From the cell containing the given text, extract its center point as [X, Y] coordinate. 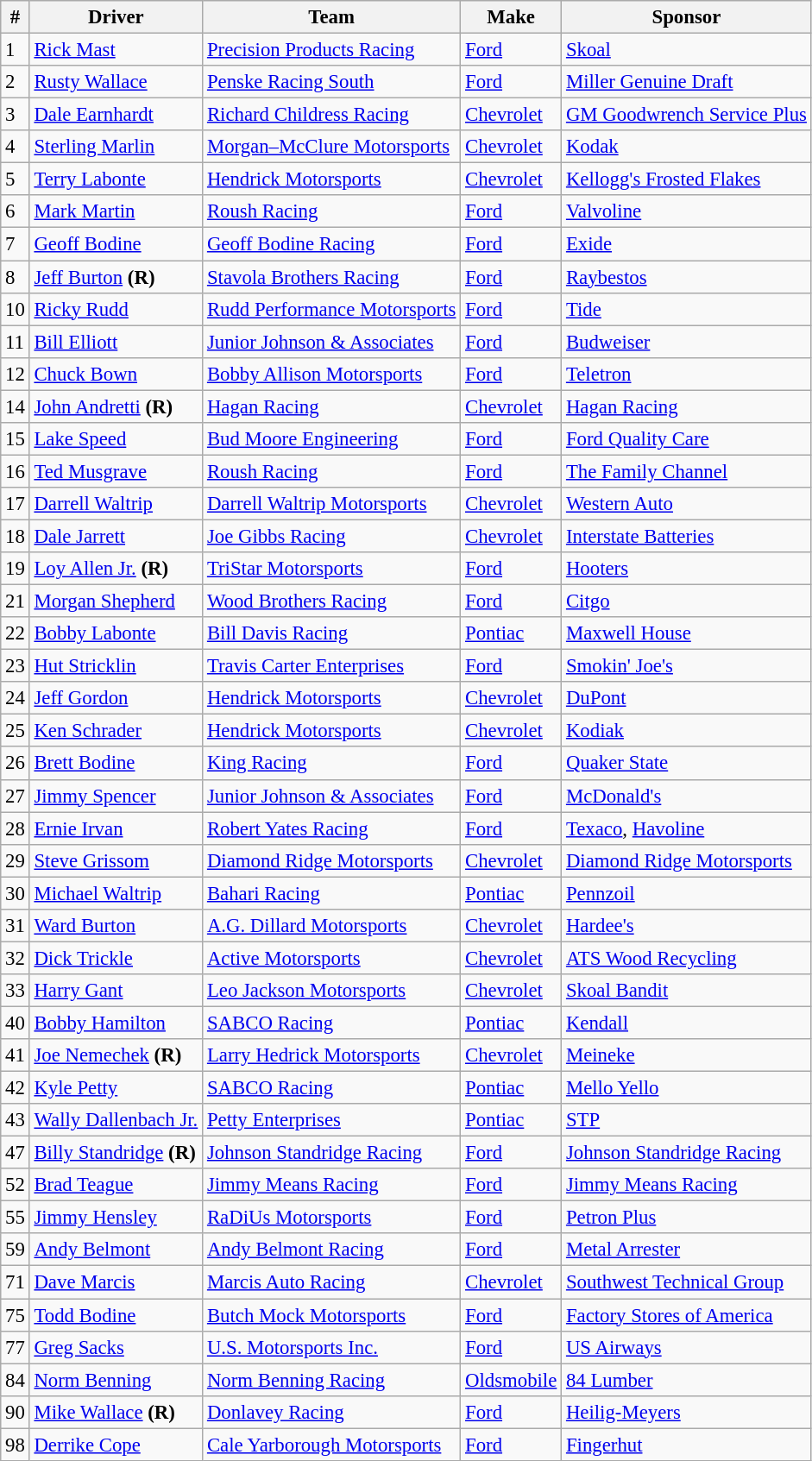
Petty Enterprises [331, 1120]
Joe Nemechek (R) [116, 1055]
Darrell Waltrip Motorsports [331, 504]
Kendall [687, 1023]
Southwest Technical Group [687, 1282]
Robert Yates Racing [331, 828]
Mello Yello [687, 1088]
18 [16, 536]
16 [16, 471]
Sponsor [687, 17]
90 [16, 1412]
Stavola Brothers Racing [331, 277]
Team [331, 17]
Harry Gant [116, 991]
Derrike Cope [116, 1445]
Bill Davis Racing [331, 633]
Leo Jackson Motorsports [331, 991]
Driver [116, 17]
Ken Schrader [116, 731]
Joe Gibbs Racing [331, 536]
12 [16, 374]
Ward Burton [116, 926]
77 [16, 1347]
Donlavey Racing [331, 1412]
Cale Yarborough Motorsports [331, 1445]
Mark Martin [116, 211]
10 [16, 309]
Rusty Wallace [116, 82]
26 [16, 764]
Hardee's [687, 926]
Kodiak [687, 731]
Citgo [687, 601]
Morgan Shepherd [116, 601]
Geoff Bodine Racing [331, 244]
GM Goodwrench Service Plus [687, 115]
Billy Standridge (R) [116, 1153]
21 [16, 601]
Kyle Petty [116, 1088]
Heilig-Meyers [687, 1412]
Dave Marcis [116, 1282]
Fingerhut [687, 1445]
1 [16, 50]
Andy Belmont [116, 1250]
Precision Products Racing [331, 50]
Sterling Marlin [116, 147]
Wally Dallenbach Jr. [116, 1120]
71 [16, 1282]
Bobby Allison Motorsports [331, 374]
55 [16, 1218]
Active Motorsports [331, 958]
Raybestos [687, 277]
17 [16, 504]
U.S. Motorsports Inc. [331, 1347]
Metal Arrester [687, 1250]
Interstate Batteries [687, 536]
Quaker State [687, 764]
Steve Grissom [116, 860]
30 [16, 893]
John Andretti (R) [116, 406]
Morgan–McClure Motorsports [331, 147]
Ricky Rudd [116, 309]
31 [16, 926]
22 [16, 633]
Norm Benning Racing [331, 1380]
STP [687, 1120]
25 [16, 731]
The Family Channel [687, 471]
Jimmy Spencer [116, 796]
Skoal Bandit [687, 991]
98 [16, 1445]
Wood Brothers Racing [331, 601]
Skoal [687, 50]
Hut Stricklin [116, 666]
32 [16, 958]
Richard Childress Racing [331, 115]
Petron Plus [687, 1218]
11 [16, 342]
Bobby Labonte [116, 633]
42 [16, 1088]
Bill Elliott [116, 342]
DuPont [687, 698]
Andy Belmont Racing [331, 1250]
24 [16, 698]
19 [16, 569]
Ted Musgrave [116, 471]
59 [16, 1250]
40 [16, 1023]
US Airways [687, 1347]
27 [16, 796]
Dale Jarrett [116, 536]
Michael Waltrip [116, 893]
Brad Teague [116, 1185]
6 [16, 211]
Loy Allen Jr. (R) [116, 569]
King Racing [331, 764]
Todd Bodine [116, 1315]
43 [16, 1120]
29 [16, 860]
2 [16, 82]
Larry Hedrick Motorsports [331, 1055]
15 [16, 439]
84 Lumber [687, 1380]
Teletron [687, 374]
Butch Mock Motorsports [331, 1315]
Budweiser [687, 342]
Texaco, Havoline [687, 828]
Meineke [687, 1055]
5 [16, 179]
Maxwell House [687, 633]
7 [16, 244]
4 [16, 147]
Valvoline [687, 211]
Norm Benning [116, 1380]
Bahari Racing [331, 893]
8 [16, 277]
Rudd Performance Motorsports [331, 309]
41 [16, 1055]
3 [16, 115]
Travis Carter Enterprises [331, 666]
47 [16, 1153]
Jeff Gordon [116, 698]
Western Auto [687, 504]
Greg Sacks [116, 1347]
Lake Speed [116, 439]
A.G. Dillard Motorsports [331, 926]
Pennzoil [687, 893]
McDonald's [687, 796]
# [16, 17]
Dick Trickle [116, 958]
Penske Racing South [331, 82]
Miller Genuine Draft [687, 82]
ATS Wood Recycling [687, 958]
23 [16, 666]
Marcis Auto Racing [331, 1282]
Bobby Hamilton [116, 1023]
Geoff Bodine [116, 244]
Factory Stores of America [687, 1315]
Brett Bodine [116, 764]
Kellogg's Frosted Flakes [687, 179]
Rick Mast [116, 50]
Dale Earnhardt [116, 115]
84 [16, 1380]
Smokin' Joe's [687, 666]
Jeff Burton (R) [116, 277]
Jimmy Hensley [116, 1218]
Mike Wallace (R) [116, 1412]
Exide [687, 244]
33 [16, 991]
Tide [687, 309]
Hooters [687, 569]
TriStar Motorsports [331, 569]
75 [16, 1315]
Ford Quality Care [687, 439]
Terry Labonte [116, 179]
Darrell Waltrip [116, 504]
14 [16, 406]
Chuck Bown [116, 374]
28 [16, 828]
52 [16, 1185]
Ernie Irvan [116, 828]
Make [511, 17]
Kodak [687, 147]
Bud Moore Engineering [331, 439]
RaDiUs Motorsports [331, 1218]
Oldsmobile [511, 1380]
